Provide the [X, Y] coordinate of the cell's center where the given text is located.  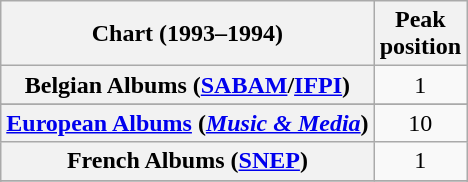
French Albums (SNEP) [188, 161]
10 [420, 123]
European Albums (Music & Media) [188, 123]
Peakposition [420, 34]
Belgian Albums (SABAM/IFPI) [188, 85]
Chart (1993–1994) [188, 34]
